Scan for the cell matching the given text and deliver its [x, y] coordinate at center. 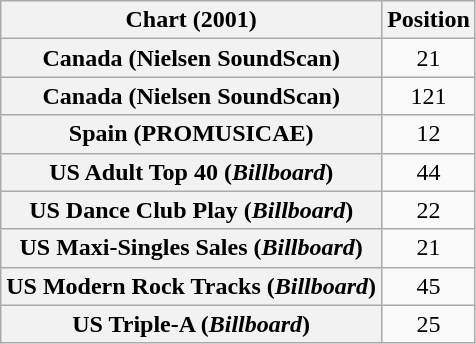
US Modern Rock Tracks (Billboard) [192, 286]
12 [429, 134]
US Dance Club Play (Billboard) [192, 210]
US Triple-A (Billboard) [192, 324]
121 [429, 96]
Chart (2001) [192, 20]
44 [429, 172]
25 [429, 324]
45 [429, 286]
US Adult Top 40 (Billboard) [192, 172]
22 [429, 210]
Spain (PROMUSICAE) [192, 134]
US Maxi-Singles Sales (Billboard) [192, 248]
Position [429, 20]
